Provide the (X, Y) coordinate of the cell's center where the given text is located.  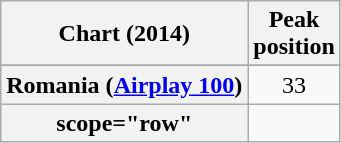
Peakposition (294, 34)
scope="row" (124, 123)
33 (294, 85)
Chart (2014) (124, 34)
Romania (Airplay 100) (124, 85)
